Search for the cell housing the specified text and yield its (X, Y) center coordinate. 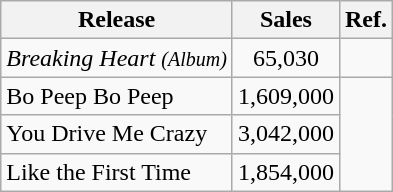
Like the First Time (117, 172)
3,042,000 (286, 134)
You Drive Me Crazy (117, 134)
1,609,000 (286, 96)
1,854,000 (286, 172)
Release (117, 20)
Ref. (366, 20)
65,030 (286, 58)
Sales (286, 20)
Breaking Heart (Album) (117, 58)
Bo Peep Bo Peep (117, 96)
